Capture the cell that displays the provided text and extract its [X, Y] central coordinate. 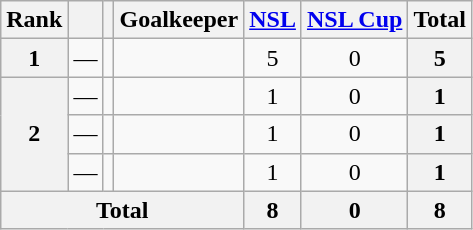
Goalkeeper [179, 20]
NSL [273, 20]
NSL Cup [354, 20]
2 [34, 134]
Rank [34, 20]
